Output the [X, Y] coordinate of the center of the cell containing the given text.  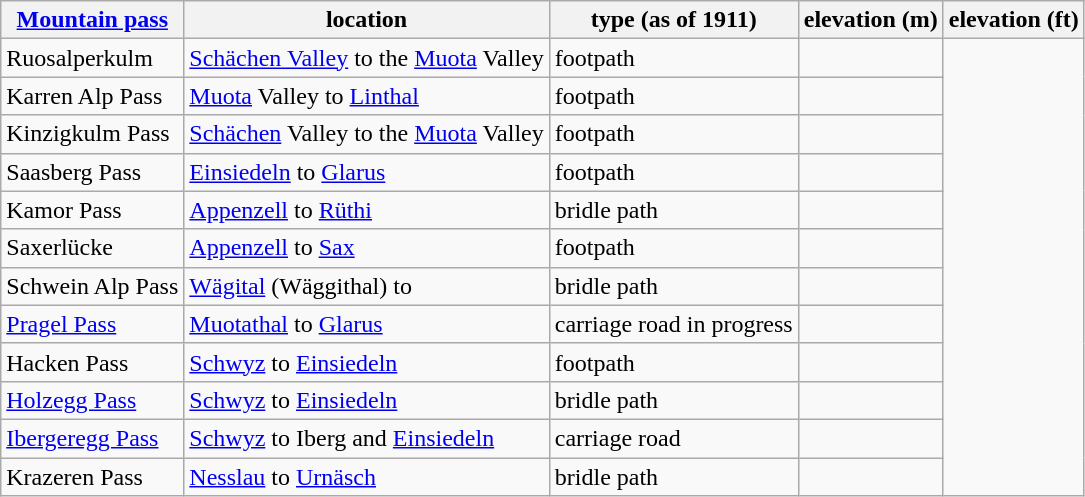
Einsiedeln to Glarus [366, 172]
Schwein Alp Pass [92, 286]
type (as of 1911) [674, 20]
Muota Valley to Linthal [366, 96]
Schwyz to Iberg and Einsiedeln [366, 438]
Karren Alp Pass [92, 96]
Nesslau to Urnäsch [366, 477]
Ibergeregg Pass [92, 438]
Ruosalperkulm [92, 58]
Saxerlücke [92, 248]
Kamor Pass [92, 210]
Pragel Pass [92, 324]
Kinzigkulm Pass [92, 134]
carriage road [674, 438]
elevation (m) [870, 20]
Wägital (Wäggithal) to [366, 286]
Krazeren Pass [92, 477]
location [366, 20]
elevation (ft) [1014, 20]
Holzegg Pass [92, 400]
Saasberg Pass [92, 172]
Appenzell to Rüthi [366, 210]
carriage road in progress [674, 324]
Mountain pass [92, 20]
Appenzell to Sax [366, 248]
Hacken Pass [92, 362]
Muotathal to Glarus [366, 324]
